Capture the cell that displays the provided text and extract its (X, Y) central coordinate. 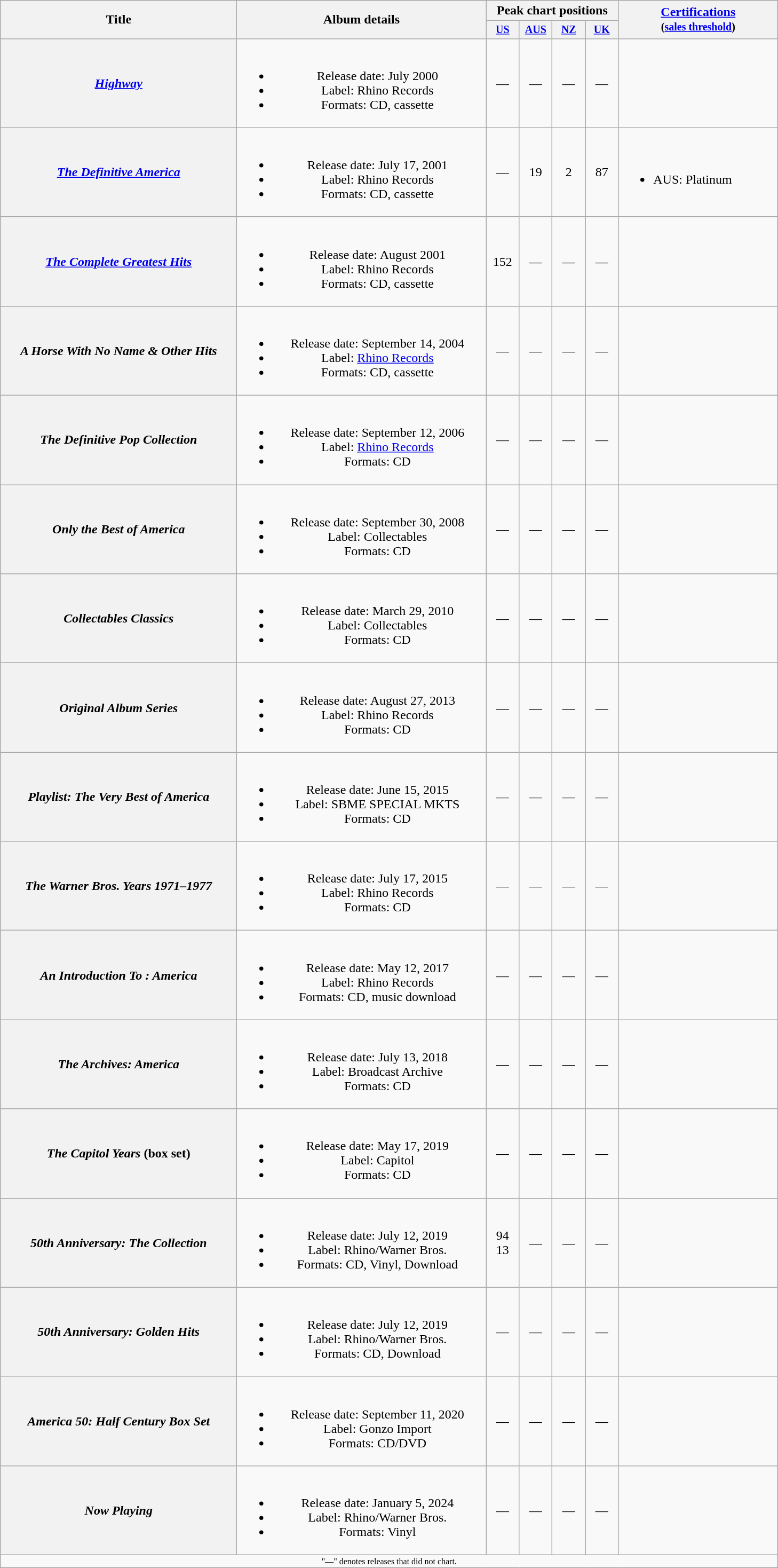
Release date: August 2001Label: Rhino RecordsFormats: CD, cassette (362, 262)
Certifications(sales threshold) (698, 20)
Release date: August 27, 2013Label: Rhino RecordsFormats: CD (362, 708)
Release date: July 13, 2018Label: Broadcast ArchiveFormats: CD (362, 1065)
Now Playing (118, 1510)
"—" denotes releases that did not chart. (390, 1561)
Release date: January 5, 2024Label: Rhino/Warner Bros.Formats: Vinyl (362, 1510)
AUS: Platinum (698, 172)
NZ (569, 30)
Release date: May 12, 2017Label: Rhino RecordsFormats: CD, music download (362, 975)
Original Album Series (118, 708)
An Introduction To : America (118, 975)
Title (118, 20)
Only the Best of America (118, 530)
Release date: September 12, 2006Label: Rhino RecordsFormats: CD (362, 440)
2 (569, 172)
A Horse With No Name & Other Hits (118, 350)
US (503, 30)
9413 (503, 1243)
The Definitive America (118, 172)
The Definitive Pop Collection (118, 440)
50th Anniversary: The Collection (118, 1243)
Album details (362, 20)
The Capitol Years (box set) (118, 1153)
Release date: May 17, 2019Label: CapitolFormats: CD (362, 1153)
Release date: July 17, 2015Label: Rhino RecordsFormats: CD (362, 886)
Release date: July 17, 2001Label: Rhino RecordsFormats: CD, cassette (362, 172)
Release date: July 12, 2019Label: Rhino/Warner Bros.Formats: CD, Vinyl, Download (362, 1243)
The Complete Greatest Hits (118, 262)
Release date: September 14, 2004Label: Rhino RecordsFormats: CD, cassette (362, 350)
Release date: July 12, 2019Label: Rhino/Warner Bros.Formats: CD, Download (362, 1331)
Playlist: The Very Best of America (118, 797)
UK (602, 30)
Release date: September 30, 2008Label: CollectablesFormats: CD (362, 530)
Highway (118, 83)
Release date: June 15, 2015Label: SBME SPECIAL MKTSFormats: CD (362, 797)
87 (602, 172)
19 (536, 172)
50th Anniversary: Golden Hits (118, 1331)
America 50: Half Century Box Set (118, 1421)
Release date: September 11, 2020Label: Gonzo ImportFormats: CD/DVD (362, 1421)
The Warner Bros. Years 1971–1977 (118, 886)
Collectables Classics (118, 618)
Peak chart positions (552, 11)
Release date: March 29, 2010Label: CollectablesFormats: CD (362, 618)
Release date: July 2000Label: Rhino RecordsFormats: CD, cassette (362, 83)
The Archives: America (118, 1065)
152 (503, 262)
AUS (536, 30)
